Pinpoint the cell where the given text exists, returning its (x, y) midpoint coordinate. 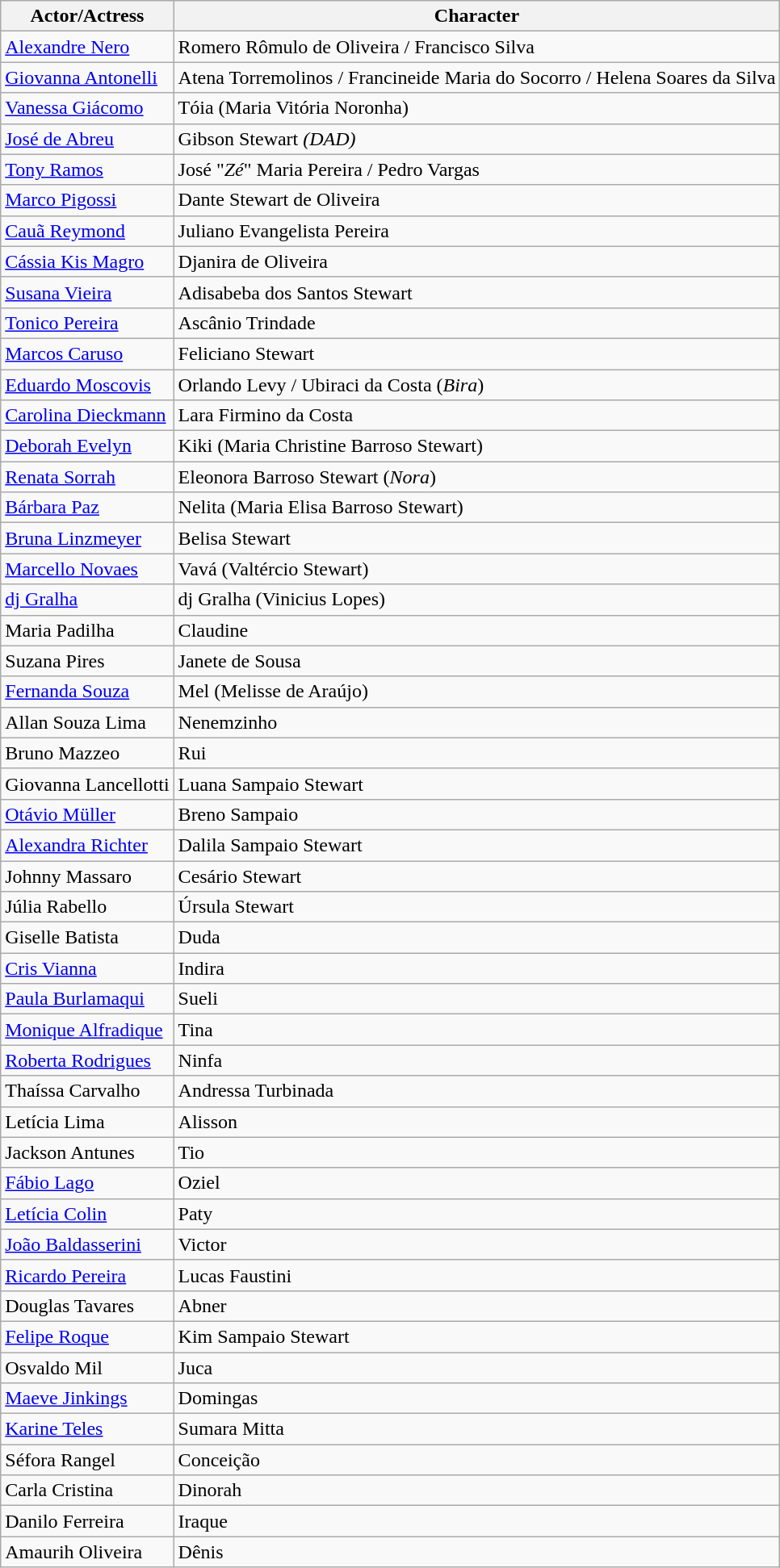
Marco Pigossi (87, 200)
Tony Ramos (87, 169)
Renata Sorrah (87, 477)
Janete de Sousa (476, 661)
Deborah Evelyn (87, 446)
Lara Firmino da Costa (476, 416)
Rui (476, 753)
Luana Sampaio Stewart (476, 784)
Maeve Jinkings (87, 1399)
Otávio Müller (87, 814)
Victor (476, 1244)
Domingas (476, 1399)
Feliciano Stewart (476, 353)
José de Abreu (87, 139)
Breno Sampaio (476, 814)
Giovanna Lancellotti (87, 784)
Paty (476, 1214)
Conceição (476, 1460)
Paula Burlamaqui (87, 999)
Johnny Massaro (87, 876)
Abner (476, 1306)
Juliano Evangelista Pereira (476, 231)
Vanessa Giácomo (87, 108)
Character (476, 16)
Andressa Turbinada (476, 1091)
Cris Vianna (87, 968)
Carolina Dieckmann (87, 416)
Susana Vieira (87, 292)
Marcello Novaes (87, 569)
Osvaldo Mil (87, 1368)
Letícia Colin (87, 1214)
Felipe Roque (87, 1336)
Sumara Mitta (476, 1429)
Mel (Melisse de Araújo) (476, 692)
Tóia (Maria Vitória Noronha) (476, 108)
Bárbara Paz (87, 508)
Eleonora Barroso Stewart (Nora) (476, 477)
Belisa Stewart (476, 538)
dj Gralha (Vinicius Lopes) (476, 600)
Dinorah (476, 1491)
Carla Cristina (87, 1491)
Nenemzinho (476, 722)
Vavá (Valtércio Stewart) (476, 569)
Actor/Actress (87, 16)
José "Zé" Maria Pereira / Pedro Vargas (476, 169)
Orlando Levy / Ubiraci da Costa (Bira) (476, 385)
Suzana Pires (87, 661)
Bruna Linzmeyer (87, 538)
Karine Teles (87, 1429)
Ninfa (476, 1060)
Fernanda Souza (87, 692)
Dênis (476, 1552)
Fábio Lago (87, 1183)
Marcos Caruso (87, 353)
Nelita (Maria Elisa Barroso Stewart) (476, 508)
Allan Souza Lima (87, 722)
Lucas Faustini (476, 1275)
Tonico Pereira (87, 323)
Tina (476, 1030)
Dalila Sampaio Stewart (476, 845)
Letícia Lima (87, 1122)
Sueli (476, 999)
Bruno Mazzeo (87, 753)
Gibson Stewart (DAD) (476, 139)
Giovanna Antonelli (87, 77)
Ricardo Pereira (87, 1275)
Indira (476, 968)
Duda (476, 938)
Tio (476, 1152)
Cesário Stewart (476, 876)
Séfora Rangel (87, 1460)
Djanira de Oliveira (476, 261)
Kim Sampaio Stewart (476, 1336)
Douglas Tavares (87, 1306)
Romero Rômulo de Oliveira / Francisco Silva (476, 47)
Alexandre Nero (87, 47)
Alisson (476, 1122)
Giselle Batista (87, 938)
Thaíssa Carvalho (87, 1091)
João Baldasserini (87, 1244)
Amaurih Oliveira (87, 1552)
Danilo Ferreira (87, 1521)
Atena Torremolinos / Francineide Maria do Socorro / Helena Soares da Silva (476, 77)
Jackson Antunes (87, 1152)
Dante Stewart de Oliveira (476, 200)
Kiki (Maria Christine Barroso Stewart) (476, 446)
Maria Padilha (87, 630)
Eduardo Moscovis (87, 385)
Claudine (476, 630)
Ascânio Trindade (476, 323)
Cauã Reymond (87, 231)
Oziel (476, 1183)
Adisabeba dos Santos Stewart (476, 292)
Roberta Rodrigues (87, 1060)
Juca (476, 1368)
Alexandra Richter (87, 845)
Iraque (476, 1521)
Monique Alfradique (87, 1030)
dj Gralha (87, 600)
Úrsula Stewart (476, 907)
Júlia Rabello (87, 907)
Cássia Kis Magro (87, 261)
